For the text-containing cell, return its midpoint in (X, Y) coordinate format. 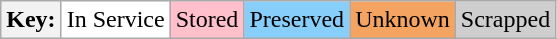
In Service (116, 20)
Scrapped (505, 20)
Stored (207, 20)
Unknown (403, 20)
Key: (31, 20)
Preserved (297, 20)
